Provide the (X, Y) coordinate of the cell's center where the given text is located.  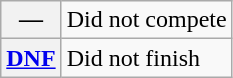
— (31, 20)
Did not compete (146, 20)
Did not finish (146, 58)
DNF (31, 58)
